Return [x, y] of the center of cell containing provided text 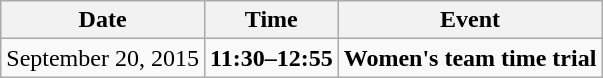
Event [470, 20]
Women's team time trial [470, 58]
11:30–12:55 [271, 58]
September 20, 2015 [103, 58]
Time [271, 20]
Date [103, 20]
